Detect which cell encompasses the target text, then output its [X, Y] center coordinate. 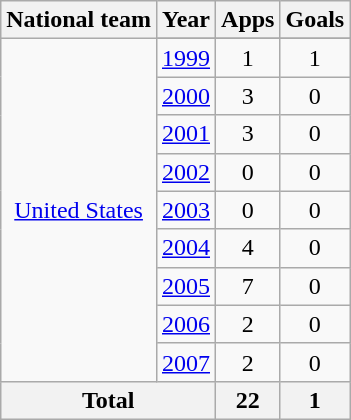
7 [248, 286]
United States [79, 210]
2004 [186, 248]
2006 [186, 324]
Goals [315, 20]
1999 [186, 58]
4 [248, 248]
2002 [186, 172]
2003 [186, 210]
2005 [186, 286]
2000 [186, 96]
Year [186, 20]
2001 [186, 134]
Apps [248, 20]
22 [248, 400]
National team [79, 20]
2007 [186, 362]
Total [108, 400]
